Locate the cell with the specified text and output its [x, y] center coordinate. 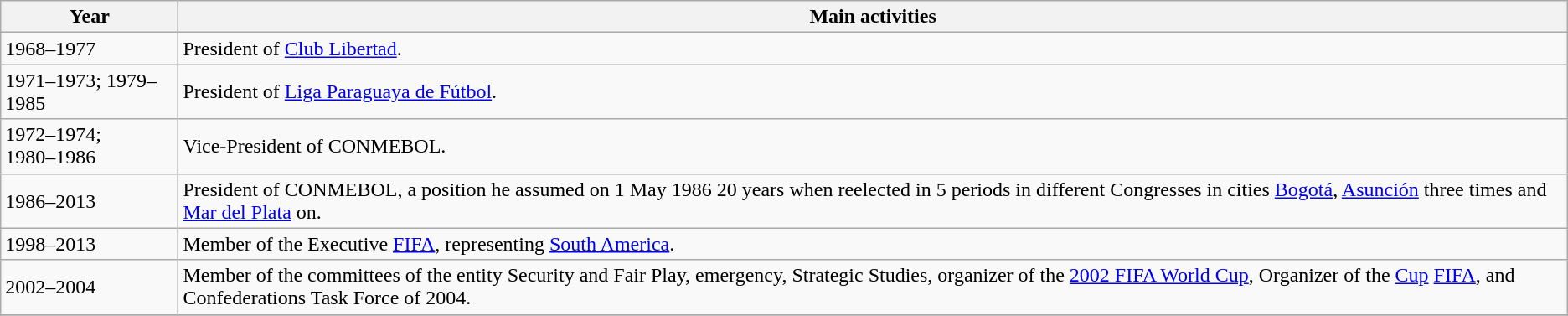
Vice-President of CONMEBOL. [873, 146]
1972–1974; 1980–1986 [90, 146]
1986–2013 [90, 201]
2002–2004 [90, 287]
Member of the Executive FIFA, representing South America. [873, 244]
President of Club Libertad. [873, 49]
Main activities [873, 17]
1998–2013 [90, 244]
1968–1977 [90, 49]
Year [90, 17]
1971–1973; 1979–1985 [90, 92]
President of Liga Paraguaya de Fútbol. [873, 92]
